Return (X, Y) of the center of cell containing provided text 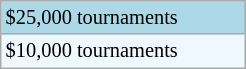
$10,000 tournaments (124, 51)
$25,000 tournaments (124, 17)
